Scan for the cell matching the given text and deliver its (X, Y) coordinate at center. 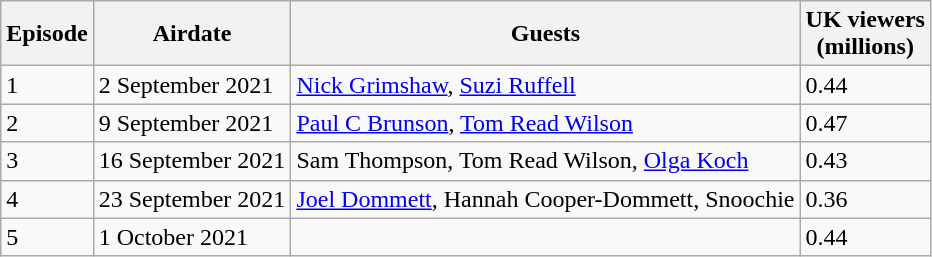
Paul C Brunson, Tom Read Wilson (546, 123)
UK viewers(millions) (865, 34)
16 September 2021 (192, 161)
Episode (47, 34)
Airdate (192, 34)
2 September 2021 (192, 85)
Sam Thompson, Tom Read Wilson, Olga Koch (546, 161)
9 September 2021 (192, 123)
23 September 2021 (192, 199)
1 October 2021 (192, 237)
3 (47, 161)
0.43 (865, 161)
5 (47, 237)
Joel Dommett, Hannah Cooper-Dommett, Snoochie (546, 199)
0.36 (865, 199)
2 (47, 123)
4 (47, 199)
1 (47, 85)
Guests (546, 34)
Nick Grimshaw, Suzi Ruffell (546, 85)
0.47 (865, 123)
